Scan for the cell matching the given text and deliver its [x, y] coordinate at center. 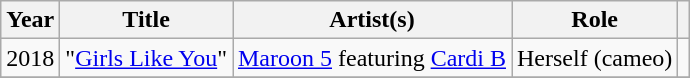
Artist(s) [372, 20]
Maroon 5 featuring Cardi B [372, 58]
"Girls Like You" [146, 58]
Herself (cameo) [595, 58]
Year [30, 20]
Role [595, 20]
Title [146, 20]
2018 [30, 58]
